Scan for the cell matching the given text and deliver its [X, Y] coordinate at center. 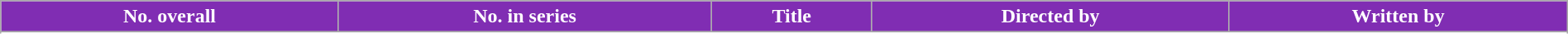
Directed by [1050, 17]
Written by [1398, 17]
Title [792, 17]
No. in series [524, 17]
No. overall [170, 17]
